From the cell containing the given text, extract its center point as (X, Y) coordinate. 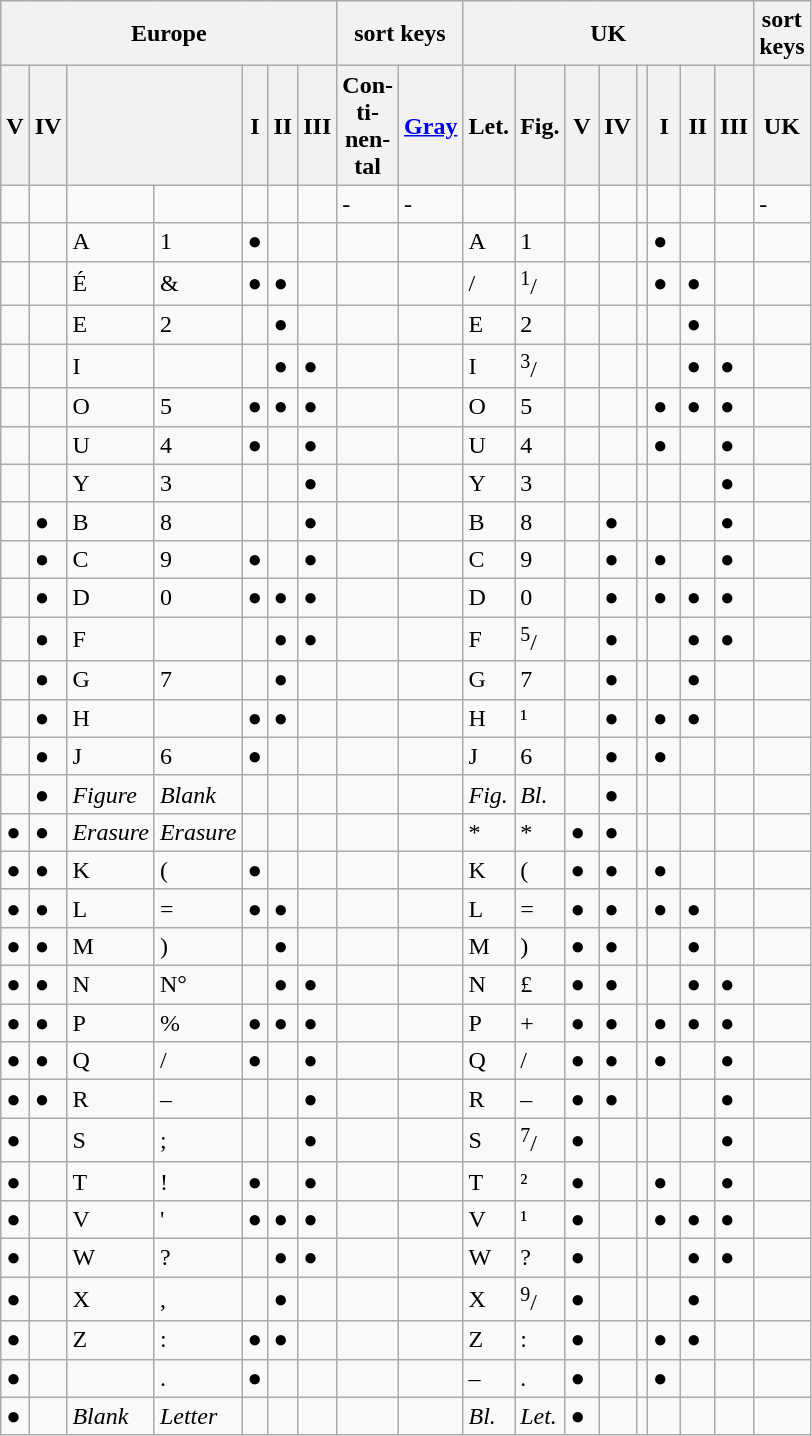
² (540, 1181)
Con­ti­nen­tal (368, 126)
Europe (169, 34)
7/ (540, 1140)
1/ (540, 284)
Letter (198, 1416)
& (198, 284)
£ (540, 985)
9/ (540, 1300)
, (198, 1300)
+ (540, 1023)
; (198, 1140)
' (198, 1219)
Figure (111, 794)
% (198, 1023)
N° (198, 985)
É (111, 284)
Gray (431, 126)
! (198, 1181)
5/ (540, 640)
3/ (540, 366)
